Scan for the cell matching the given text and deliver its (X, Y) coordinate at center. 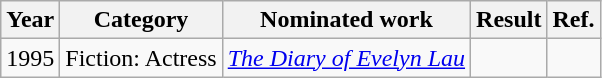
The Diary of Evelyn Lau (346, 58)
Fiction: Actress (141, 58)
Ref. (574, 20)
Nominated work (346, 20)
Year (30, 20)
1995 (30, 58)
Category (141, 20)
Result (509, 20)
